Pinpoint the cell where the given text exists, returning its [X, Y] midpoint coordinate. 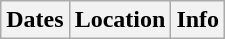
Dates [35, 20]
Info [198, 20]
Location [120, 20]
